Find where the given text appears and provide that cell's center as (X, Y) coordinate. 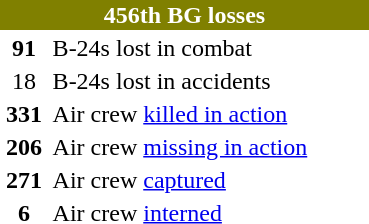
331 (24, 114)
B-24s lost in accidents (210, 81)
206 (24, 147)
Air crew killed in action (210, 114)
271 (24, 180)
18 (24, 81)
Air crew missing in action (210, 147)
B-24s lost in combat (210, 48)
Air crew captured (210, 180)
456th BG losses (184, 15)
91 (24, 48)
